Return [X, Y] of the center of cell containing provided text 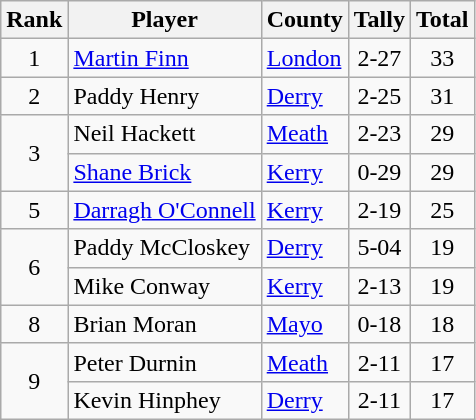
Kevin Hinphey [164, 400]
18 [442, 324]
Tally [379, 20]
Martin Finn [164, 58]
2-23 [379, 134]
Mayo [304, 324]
Paddy Henry [164, 96]
2 [34, 96]
8 [34, 324]
9 [34, 381]
Brian Moran [164, 324]
Peter Durnin [164, 362]
Darragh O'Connell [164, 210]
6 [34, 267]
0-18 [379, 324]
3 [34, 153]
5-04 [379, 248]
Mike Conway [164, 286]
2-27 [379, 58]
33 [442, 58]
5 [34, 210]
1 [34, 58]
2-25 [379, 96]
Paddy McCloskey [164, 248]
London [304, 58]
Player [164, 20]
2-13 [379, 286]
0-29 [379, 172]
Total [442, 20]
Shane Brick [164, 172]
Rank [34, 20]
25 [442, 210]
County [304, 20]
Neil Hackett [164, 134]
31 [442, 96]
2-19 [379, 210]
